Capture the cell that displays the provided text and extract its (x, y) central coordinate. 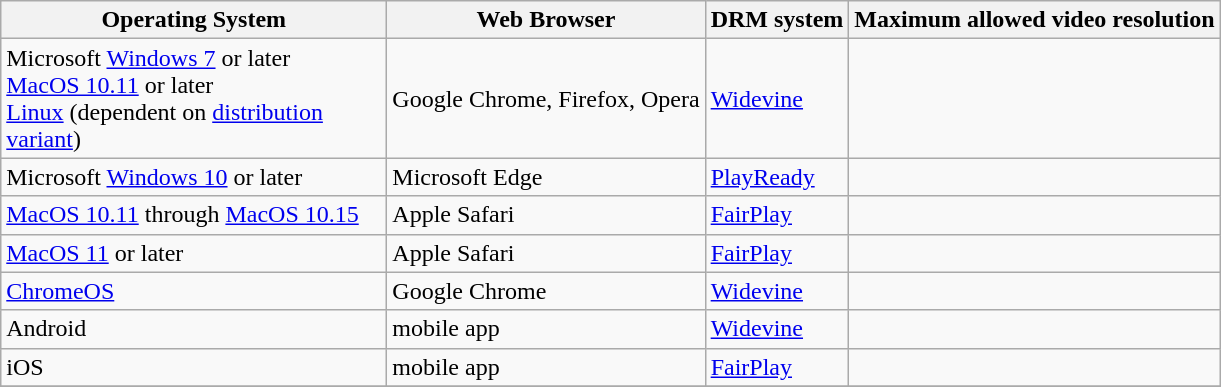
ChromeOS (194, 291)
iOS (194, 367)
Web Browser (546, 20)
Maximum allowed video resolution (1034, 20)
Microsoft Edge (546, 177)
MacOS 11 or later (194, 253)
PlayReady (777, 177)
DRM system (777, 20)
Microsoft Windows 10 or later (194, 177)
Microsoft Windows 7 or later MacOS 10.11 or later Linux (dependent on distribution variant) (194, 98)
Google Chrome (546, 291)
Google Chrome, Firefox, Opera (546, 98)
Android (194, 329)
Operating System (194, 20)
MacOS 10.11 through MacOS 10.15 (194, 215)
